Detect which cell encompasses the target text, then output its (x, y) center coordinate. 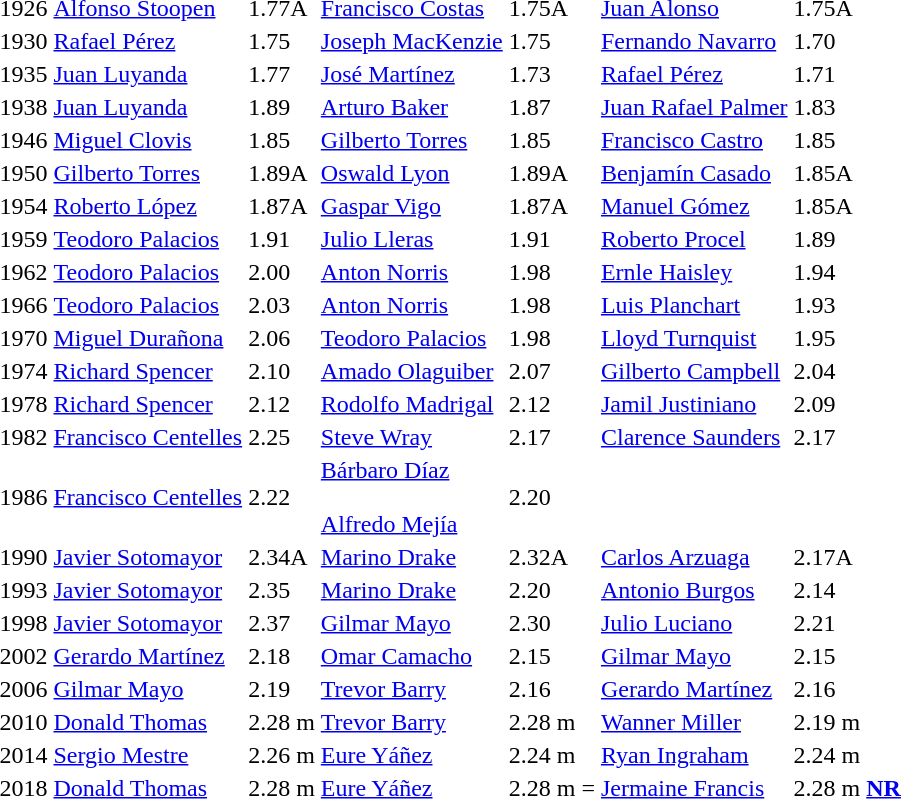
2.35 (282, 590)
Manuel Gómez (694, 206)
1.94 (847, 272)
Wanner Miller (694, 722)
Julio Luciano (694, 623)
Francisco Castro (694, 140)
2.03 (282, 305)
Bárbaro Díaz Alfredo Mejía (412, 497)
2.04 (847, 371)
2.07 (552, 371)
1.95 (847, 338)
Roberto López (148, 206)
Jamil Justiniano (694, 404)
Miguel Clovis (148, 140)
2.18 (282, 656)
Arturo Baker (412, 107)
Carlos Arzuaga (694, 557)
Julio Lleras (412, 239)
Joseph MacKenzie (412, 41)
1.87 (552, 107)
Benjamín Casado (694, 173)
Antonio Burgos (694, 590)
Lloyd Turnquist (694, 338)
Steve Wray (412, 437)
2.21 (847, 623)
Juan Rafael Palmer (694, 107)
2.14 (847, 590)
2.25 (282, 437)
2.26 m (282, 755)
2.32A (552, 557)
2.19 (282, 689)
Gilberto Campbell (694, 371)
1.83 (847, 107)
Omar Camacho (412, 656)
Miguel Durañona (148, 338)
1.70 (847, 41)
2.17A (847, 557)
2.19 m (847, 722)
Ryan Ingraham (694, 755)
Sergio Mestre (148, 755)
2.34A (282, 557)
1.73 (552, 74)
Gaspar Vigo (412, 206)
2.00 (282, 272)
Luis Planchart (694, 305)
1.77 (282, 74)
2.37 (282, 623)
Amado Olaguiber (412, 371)
2.22 (282, 497)
Rodolfo Madrigal (412, 404)
Ernle Haisley (694, 272)
1.93 (847, 305)
2.09 (847, 404)
2.10 (282, 371)
Clarence Saunders (694, 437)
1.71 (847, 74)
2.06 (282, 338)
Fernando Navarro (694, 41)
Roberto Procel (694, 239)
Eure Yáñez (412, 755)
José Martínez (412, 74)
2.30 (552, 623)
Donald Thomas (148, 722)
Oswald Lyon (412, 173)
